Provide the (X, Y) coordinate of the cell's center where the given text is located.  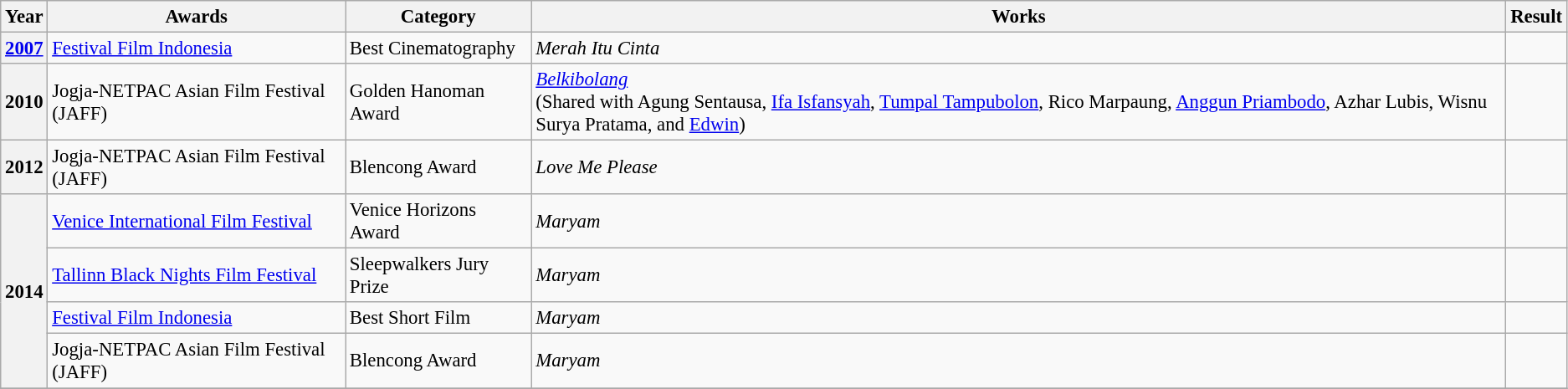
Venice Horizons Award (438, 221)
Category (438, 17)
2007 (24, 49)
Best Short Film (438, 319)
Love Me Please (1019, 167)
Sleepwalkers Jury Prize (438, 276)
Result (1536, 17)
Awards (197, 17)
Best Cinematography (438, 49)
2010 (24, 102)
Year (24, 17)
Merah Itu Cinta (1019, 49)
2014 (24, 291)
2012 (24, 167)
Golden Hanoman Award (438, 102)
Venice International Film Festival (197, 221)
Works (1019, 17)
Tallinn Black Nights Film Festival (197, 276)
